Extract the (X, Y) coordinate from the center of the cell holding the provided text.  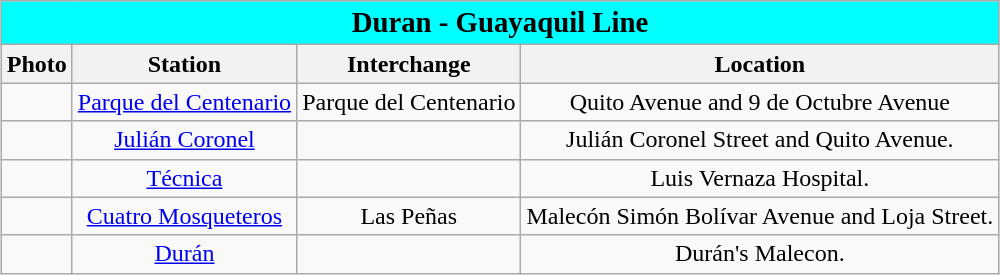
Julián Coronel Street and Quito Avenue. (760, 140)
Durán (184, 254)
Luis Vernaza Hospital. (760, 178)
Cuatro Mosqueteros (184, 216)
Duran - Guayaquil Line (500, 23)
Malecón Simón Bolívar Avenue and Loja Street. (760, 216)
Quito Avenue and 9 de Octubre Avenue (760, 102)
Técnica (184, 178)
Interchange (409, 64)
Las Peñas (409, 216)
Durán's Malecon. (760, 254)
Station (184, 64)
Photo (36, 64)
Location (760, 64)
Julián Coronel (184, 140)
